Capture the cell that displays the provided text and extract its (x, y) central coordinate. 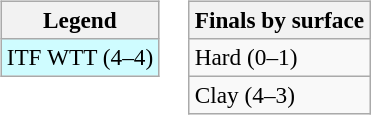
Legend (80, 20)
ITF WTT (4–4) (80, 57)
Hard (0–1) (279, 57)
Clay (4–3) (279, 95)
Finals by surface (279, 20)
